Detect which cell encompasses the target text, then output its [x, y] center coordinate. 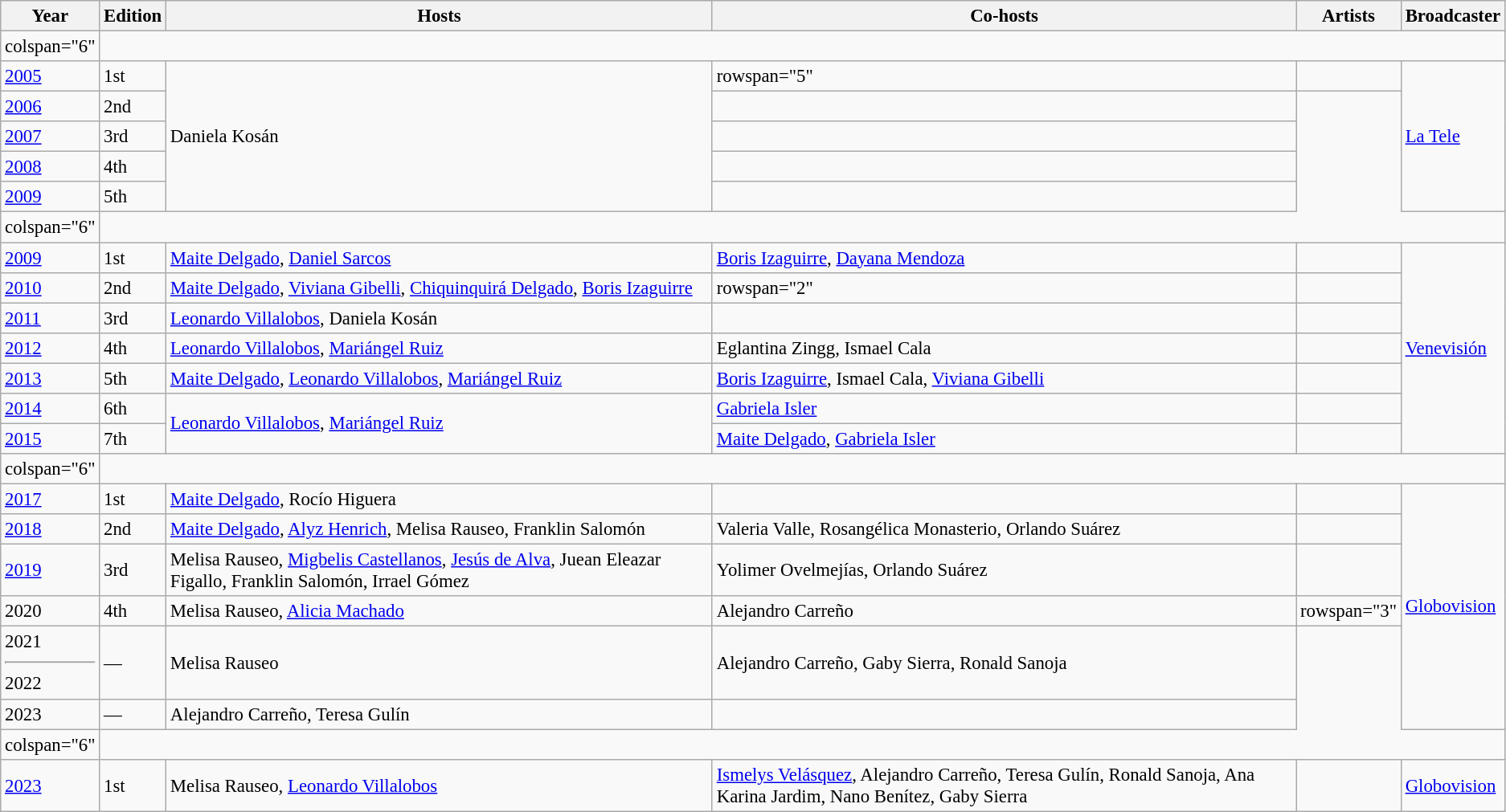
2012 [50, 348]
Leonardo Villalobos, Daniela Kosán [440, 318]
Gabriela Isler [1004, 409]
2008 [50, 167]
Maite Delgado, Daniel Sarcos [440, 258]
Maite Delgado, Rocío Higuera [440, 499]
Boris Izaguirre, Ismael Cala, Viviana Gibelli [1004, 378]
Melisa Rauseo, Alicia Machado [440, 611]
Hosts [440, 16]
Maite Delgado, Alyz Henrich, Melisa Rauseo, Franklin Salomón [440, 529]
rowspan="2" [1004, 288]
2019 [50, 570]
Alejandro Carreño [1004, 611]
2015 [50, 439]
2014 [50, 409]
Artists [1348, 16]
La Tele [1453, 137]
Edition [133, 16]
Yolimer Ovelmejías, Orlando Suárez [1004, 570]
Maite Delgado, Gabriela Isler [1004, 439]
2005 [50, 76]
Maite Delgado, Viviana Gibelli, Chiquinquirá Delgado, Boris Izaguirre [440, 288]
Eglantina Zingg, Ismael Cala [1004, 348]
Melisa Rauseo [440, 663]
Co-hosts [1004, 16]
rowspan="5" [1004, 76]
Venevisión [1453, 349]
Daniela Kosán [440, 137]
Maite Delgado, Leonardo Villalobos, Mariángel Ruiz [440, 378]
7th [133, 439]
6th [133, 409]
Broadcaster [1453, 16]
Alejandro Carreño, Gaby Sierra, Ronald Sanoja [1004, 663]
Melisa Rauseo, Migbelis Castellanos, Jesús de Alva, Juean Eleazar Figallo, Franklin Salomón, Irrael Gómez [440, 570]
Melisa Rauseo, Leonardo Villalobos [440, 785]
rowspan="3" [1348, 611]
2011 [50, 318]
2018 [50, 529]
2020 [50, 611]
Valeria Valle, Rosangélica Monasterio, Orlando Suárez [1004, 529]
2013 [50, 378]
Ismelys Velásquez, Alejandro Carreño, Teresa Gulín, Ronald Sanoja, Ana Karina Jardim, Nano Benítez, Gaby Sierra [1004, 785]
2017 [50, 499]
Alejandro Carreño, Teresa Gulín [440, 714]
2007 [50, 137]
Year [50, 16]
20212022 [50, 663]
2010 [50, 288]
2006 [50, 107]
Boris Izaguirre, Dayana Mendoza [1004, 258]
